Return (X, Y) of the center of cell containing provided text 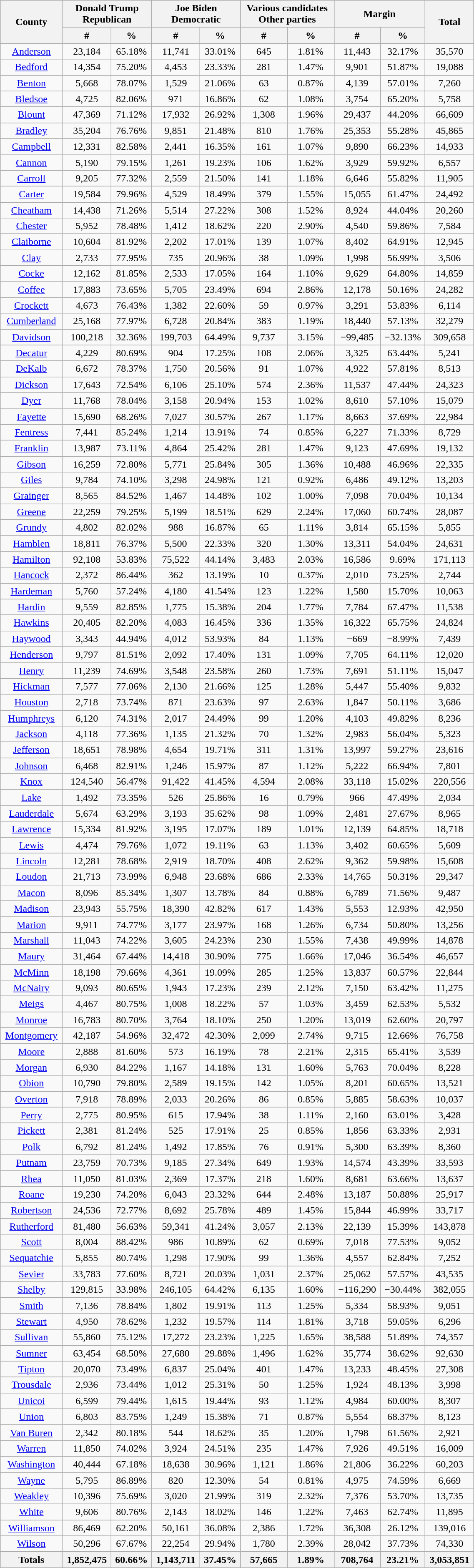
73.11% (132, 448)
2.21% (311, 1052)
27,308 (449, 1369)
80.69% (132, 353)
9,784 (87, 480)
0.79% (311, 798)
2,130 (176, 686)
13,637 (449, 1178)
60,203 (449, 1464)
68.26% (132, 416)
Putnam (32, 1163)
Bradley (32, 131)
79.15% (132, 162)
285 (264, 972)
50.16% (403, 289)
79.66% (132, 972)
77.06% (132, 686)
21.32% (220, 734)
80.70% (132, 1020)
23,759 (87, 1163)
5,500 (176, 544)
74.69% (132, 670)
146 (264, 1512)
15,608 (449, 861)
9,851 (176, 131)
83.75% (132, 1417)
77.53% (403, 1242)
2,017 (176, 718)
42,187 (87, 1036)
20.26% (220, 1099)
77.97% (132, 321)
3,459 (357, 1004)
1,143,711 (176, 1560)
1,308 (264, 115)
17,046 (357, 956)
1.10% (311, 274)
Unicoi (32, 1401)
32,279 (449, 321)
64.49% (220, 337)
3,020 (176, 1496)
17.25% (220, 353)
3,506 (449, 258)
311 (264, 750)
Clay (32, 258)
12,162 (87, 274)
33,717 (449, 1210)
1,924 (357, 1385)
Cumberland (32, 321)
Grundy (32, 528)
17.01% (220, 242)
33.01% (220, 51)
77.60% (132, 1274)
4,103 (357, 718)
41.45% (220, 782)
Meigs (32, 1004)
23.23% (220, 1337)
91 (264, 369)
55.28% (403, 131)
81.03% (132, 1178)
4,467 (87, 1004)
0.92% (311, 480)
1.03% (311, 1004)
54 (264, 1480)
525 (176, 1131)
55,860 (87, 1337)
8,201 (357, 1083)
48.45% (403, 1369)
4,802 (87, 528)
15,334 (87, 829)
7,926 (357, 1448)
267 (264, 416)
8,096 (87, 893)
5,952 (87, 226)
3,158 (176, 400)
19.23% (220, 162)
14,765 (357, 877)
16.86% (220, 99)
5,668 (87, 83)
Joe BidenDemocratic (196, 14)
0.91% (311, 1147)
18.22% (220, 1004)
Franklin (32, 448)
5,763 (357, 1067)
98 (264, 813)
56.04% (403, 734)
3,298 (176, 480)
63.66% (403, 1178)
62.84% (403, 1258)
22,844 (449, 972)
204 (264, 607)
Henry (32, 670)
22,259 (87, 512)
Cocke (32, 274)
1,775 (176, 607)
5,554 (357, 1417)
63.01% (403, 1115)
106 (264, 162)
77.36% (132, 734)
57,665 (264, 1560)
6,114 (449, 305)
73.49% (132, 1369)
1.73% (311, 670)
22.33% (220, 544)
10.89% (220, 1242)
58.63% (403, 1099)
775 (264, 956)
2,381 (87, 1131)
15.70% (403, 591)
35,570 (449, 51)
4,864 (176, 448)
871 (176, 702)
67.44% (132, 956)
3,998 (449, 1385)
64.42% (220, 1290)
66,609 (449, 115)
Tipton (32, 1369)
3,539 (449, 1052)
6,837 (176, 1369)
23.58% (220, 670)
2,010 (357, 575)
23.97% (220, 924)
25.10% (220, 385)
79.80% (132, 1083)
15,079 (449, 400)
9,832 (449, 686)
82.20% (132, 623)
23.68% (220, 877)
3,686 (449, 702)
14.18% (220, 1067)
320 (264, 544)
2,386 (264, 1528)
108 (264, 353)
Donald TrumpRepublican (107, 14)
Crockett (32, 305)
9,051 (449, 1306)
11,850 (87, 1448)
17.90% (220, 1258)
57 (264, 1004)
66.94% (403, 766)
18.70% (220, 861)
Sevier (32, 1274)
41.54% (220, 591)
65.15% (403, 528)
4,922 (357, 369)
11,905 (449, 178)
McNairy (32, 988)
17,060 (357, 512)
5,795 (87, 1480)
57.24% (132, 591)
1,135 (176, 734)
164 (264, 274)
21.99% (220, 1496)
50 (264, 1385)
Union (32, 1417)
21.06% (220, 83)
27.22% (220, 210)
7,027 (176, 416)
309,658 (449, 337)
97 (264, 702)
Macon (32, 893)
62.60% (403, 1020)
57.57% (403, 1274)
78.62% (132, 1321)
Knox (32, 782)
8,692 (176, 1210)
78.37% (132, 369)
8,228 (449, 1067)
24.51% (220, 1448)
4,012 (176, 639)
73.25% (403, 575)
11,043 (87, 940)
Van Buren (32, 1432)
3,402 (357, 845)
19.44% (220, 1401)
64.85% (403, 829)
93 (264, 1401)
63.33% (403, 1131)
62.74% (403, 1512)
142 (264, 1083)
362 (176, 575)
80.65% (132, 988)
1,615 (176, 1401)
2.86% (311, 289)
Pickett (32, 1131)
2.62% (311, 861)
74,330 (449, 1544)
23.21% (403, 1560)
13,837 (357, 972)
2.90% (311, 226)
5,334 (357, 1306)
139 (264, 242)
5,199 (176, 512)
25.31% (220, 1385)
129,815 (87, 1290)
62.53% (403, 1004)
16,259 (87, 464)
87 (264, 766)
0.97% (311, 305)
78.04% (132, 400)
4,540 (357, 226)
574 (264, 385)
Hamblen (32, 544)
8,123 (449, 1417)
16.19% (220, 1052)
35.62% (220, 813)
16.35% (220, 146)
708,764 (357, 1560)
32.17% (403, 51)
74.10% (132, 480)
71.12% (132, 115)
8,965 (449, 813)
139,016 (449, 1528)
22,254 (176, 1544)
24.98% (220, 480)
5,222 (357, 766)
8,236 (449, 718)
8,402 (357, 242)
645 (264, 51)
26.92% (220, 115)
5,705 (176, 289)
1,382 (176, 305)
7,438 (357, 940)
11,895 (449, 1512)
19,584 (87, 194)
18.10% (220, 1020)
3,193 (176, 813)
11,050 (87, 1178)
Madison (32, 909)
15.02% (403, 782)
12,331 (87, 146)
2,733 (87, 258)
65 (264, 528)
24,282 (449, 289)
29.94% (220, 1544)
Total (449, 22)
82.91% (132, 766)
Marion (32, 924)
5,190 (87, 162)
2,372 (87, 575)
74.22% (132, 940)
5,771 (176, 464)
1.17% (311, 416)
11,538 (449, 607)
3,605 (176, 940)
3,195 (176, 829)
19,088 (449, 67)
220,556 (449, 782)
1.66% (311, 956)
2,718 (87, 702)
0.37% (311, 575)
21.50% (220, 178)
92,108 (87, 559)
5,760 (87, 591)
141 (264, 178)
78.48% (132, 226)
8,004 (87, 1242)
121 (264, 480)
125 (264, 686)
73.44% (132, 1385)
35,774 (357, 1353)
64.80% (403, 274)
82.85% (132, 607)
2,202 (176, 242)
59.27% (403, 750)
199,703 (176, 337)
14,354 (87, 67)
57.01% (403, 83)
7,577 (87, 686)
Roane (32, 1194)
615 (176, 1115)
11,443 (357, 51)
1.01% (311, 829)
Fentress (32, 432)
17.91% (220, 1131)
3,718 (357, 1321)
Scott (32, 1242)
Carroll (32, 178)
82.02% (132, 528)
6,120 (87, 718)
1.45% (311, 1210)
57.13% (403, 321)
1.43% (311, 909)
73.99% (132, 877)
644 (264, 1194)
1,214 (176, 432)
40,444 (87, 1464)
14,418 (176, 956)
Henderson (32, 654)
36.22% (403, 1464)
60.57% (403, 972)
Lincoln (32, 861)
81,480 (87, 1226)
4,975 (357, 1480)
19,132 (449, 448)
77.95% (132, 258)
1,750 (176, 369)
47.49% (403, 798)
246,105 (176, 1290)
Greene (32, 512)
67.18% (132, 1464)
73.35% (132, 798)
3,177 (176, 924)
Dyer (32, 400)
16,009 (449, 1448)
2,033 (176, 1099)
11,537 (357, 385)
80.76% (132, 1512)
72.80% (132, 464)
1.02% (311, 400)
1,580 (357, 591)
45,865 (449, 131)
13,997 (357, 750)
6,646 (357, 178)
76 (264, 1147)
48.13% (403, 1385)
27.67% (403, 813)
12,139 (357, 829)
Gibson (32, 464)
16 (264, 798)
Hancock (32, 575)
18,638 (176, 1464)
4,474 (87, 845)
46,657 (449, 956)
19.11% (220, 845)
Smith (32, 1306)
15,690 (87, 416)
2.39% (311, 1544)
2,888 (87, 1052)
1,261 (176, 162)
18.49% (220, 194)
7,252 (449, 1258)
Houston (32, 702)
2.06% (311, 353)
Rutherford (32, 1226)
12.93% (403, 909)
78.07% (132, 83)
82.58% (132, 146)
35,204 (87, 131)
27,680 (176, 1353)
46.96% (403, 464)
Robertson (32, 1210)
53.93% (220, 639)
44.20% (403, 115)
1.26% (311, 924)
Maury (32, 956)
4,083 (176, 623)
Hamilton (32, 559)
1,031 (264, 1274)
56.63% (132, 1226)
6,486 (357, 480)
38.62% (403, 1353)
5,447 (357, 686)
Decatur (32, 353)
4,118 (87, 734)
74 (264, 432)
18,651 (87, 750)
61.47% (403, 194)
80.95% (132, 1115)
Monroe (32, 1020)
21,713 (87, 877)
319 (264, 1496)
55.75% (132, 909)
81.51% (132, 654)
41.24% (220, 1226)
18.02% (220, 1512)
Warren (32, 1448)
9,205 (87, 178)
904 (176, 353)
56.99% (403, 258)
49.82% (403, 718)
4,950 (87, 1321)
3,325 (357, 353)
−32.13% (403, 337)
3,291 (357, 305)
13,233 (357, 1369)
18,390 (176, 909)
382,055 (449, 1290)
Perry (32, 1115)
171,113 (449, 559)
735 (176, 258)
379 (264, 194)
6,792 (87, 1147)
25,062 (357, 1274)
17,883 (87, 289)
86.44% (132, 575)
2.48% (311, 1194)
Morgan (32, 1067)
49.12% (403, 480)
Dickson (32, 385)
35 (264, 1432)
12,945 (449, 242)
20,260 (449, 210)
10 (264, 575)
6,296 (449, 1321)
91,422 (176, 782)
13.91% (220, 432)
38,588 (357, 1337)
383 (264, 321)
5,241 (449, 353)
7,705 (357, 654)
78.84% (132, 1306)
57.81% (403, 369)
5,300 (357, 1147)
14,933 (449, 146)
4,673 (87, 305)
88.42% (132, 1242)
Sumner (32, 1353)
2,160 (357, 1115)
6,930 (87, 1067)
2,092 (176, 654)
11,768 (87, 400)
9,052 (449, 1242)
1.76% (311, 131)
2.33% (311, 877)
2,342 (87, 1432)
59.98% (403, 861)
1.86% (311, 1464)
Polk (32, 1147)
19.71% (220, 750)
7,801 (449, 766)
30.57% (220, 416)
1,847 (357, 702)
50,296 (87, 1544)
25,353 (357, 131)
8,681 (357, 1178)
2.36% (311, 385)
24.49% (220, 718)
Weakley (32, 1496)
694 (264, 289)
820 (176, 1480)
6,669 (449, 1480)
43.39% (403, 1163)
−99,485 (357, 337)
1,467 (176, 496)
7,691 (357, 670)
43,535 (449, 1274)
19,230 (87, 1194)
1,298 (176, 1258)
60.00% (403, 1401)
17.07% (220, 829)
2,559 (176, 178)
2.03% (311, 559)
Lauderdale (32, 813)
77.32% (132, 178)
73.65% (132, 289)
13.19% (220, 575)
Williamson (32, 1528)
9,715 (357, 1036)
15,047 (449, 670)
1,072 (176, 845)
8,565 (87, 496)
124,540 (87, 782)
65.20% (403, 99)
2,775 (87, 1115)
17,932 (176, 115)
County (32, 22)
13,187 (357, 1194)
25 (264, 1131)
Coffee (32, 289)
20.56% (220, 369)
80.74% (132, 1258)
17,272 (176, 1337)
71.26% (132, 210)
32,472 (176, 1036)
24,492 (449, 194)
7,784 (357, 607)
78.68% (132, 861)
27.34% (220, 1163)
60.66% (132, 1560)
573 (176, 1052)
7,150 (357, 988)
25.86% (220, 798)
36.54% (403, 956)
Shelby (32, 1290)
6,734 (357, 924)
−8.99% (403, 639)
28,087 (449, 512)
DeKalb (32, 369)
Johnson (32, 766)
20,405 (87, 623)
Totals (32, 1560)
6,468 (87, 766)
Davidson (32, 337)
Rhea (32, 1178)
92,630 (449, 1353)
24,536 (87, 1210)
6,227 (357, 432)
4,654 (176, 750)
2,931 (449, 1131)
84.22% (132, 1067)
9,737 (264, 337)
60.74% (403, 512)
8,721 (176, 1274)
988 (176, 528)
63,454 (87, 1353)
1.96% (311, 115)
−669 (357, 639)
71.56% (403, 893)
2,369 (176, 1178)
1.05% (311, 1083)
1.31% (311, 750)
51.89% (403, 1337)
10,134 (449, 496)
4,139 (357, 83)
Giles (32, 480)
4,725 (87, 99)
71 (264, 1417)
617 (264, 909)
85.34% (132, 893)
68.50% (132, 1353)
58.93% (403, 1306)
59.86% (403, 226)
63.29% (132, 813)
78.89% (132, 1099)
12,020 (449, 654)
1,998 (357, 258)
5,885 (357, 1099)
629 (264, 512)
11,275 (449, 988)
42.82% (220, 909)
78.98% (132, 750)
2,481 (357, 813)
13,521 (449, 1083)
2,936 (87, 1385)
239 (264, 988)
1.19% (311, 321)
113 (264, 1306)
79.96% (132, 194)
9,487 (449, 893)
86,469 (87, 1528)
50.31% (403, 877)
25.78% (220, 1210)
75.69% (132, 1496)
McMinn (32, 972)
100,218 (87, 337)
Jefferson (32, 750)
102 (264, 496)
50.80% (403, 924)
63.42% (403, 988)
53.70% (403, 1496)
44.94% (132, 639)
18,198 (87, 972)
82.06% (132, 99)
Loudon (32, 877)
73.74% (132, 702)
20.03% (220, 1274)
79.25% (132, 512)
42,950 (449, 909)
24,323 (449, 385)
971 (176, 99)
Lawrence (32, 829)
16,322 (357, 623)
Humphreys (32, 718)
114 (264, 1321)
6,599 (87, 1401)
143,878 (449, 1226)
8,729 (449, 432)
76.37% (132, 544)
22,139 (357, 1226)
Washington (32, 1464)
5,553 (357, 909)
Hardin (32, 607)
2,034 (449, 798)
75,522 (176, 559)
49.51% (403, 1448)
Marshall (32, 940)
64.91% (403, 242)
75.12% (132, 1337)
11,741 (176, 51)
50,161 (176, 1528)
3,814 (357, 528)
6,672 (87, 369)
18.51% (220, 512)
86.89% (132, 1480)
37.69% (403, 416)
2.74% (311, 1036)
1.08% (311, 99)
25.42% (220, 448)
3,053,851 (449, 1560)
23.49% (220, 289)
65.75% (403, 623)
0.88% (311, 893)
230 (264, 940)
Bledsoe (32, 99)
21,806 (357, 1464)
7,376 (357, 1496)
Chester (32, 226)
966 (357, 798)
250 (264, 1020)
18,811 (87, 544)
63.39% (403, 1147)
85.24% (132, 432)
5,758 (449, 99)
1,012 (176, 1385)
15,055 (357, 194)
Various candidatesOther parties (287, 14)
25.84% (220, 464)
50.11% (403, 702)
5,323 (449, 734)
26.12% (403, 1528)
12,281 (87, 861)
Lake (32, 798)
17,643 (87, 385)
22,335 (449, 464)
Jackson (32, 734)
37.45% (220, 1560)
20.94% (220, 400)
50.88% (403, 1194)
36,308 (357, 1528)
12,178 (357, 289)
78 (264, 1052)
21.66% (220, 686)
Haywood (32, 639)
218 (264, 1178)
401 (264, 1369)
Stewart (32, 1321)
24,631 (449, 544)
Wayne (32, 1480)
66.23% (403, 146)
9,629 (357, 274)
2,589 (176, 1083)
14,859 (449, 274)
1.72% (311, 1528)
44.04% (403, 210)
Trousdale (32, 1385)
20.84% (220, 321)
3,924 (176, 1448)
10,396 (87, 1496)
3,548 (176, 670)
235 (264, 1448)
Cheatham (32, 210)
9.69% (403, 559)
5,514 (176, 210)
18,718 (449, 829)
2,919 (176, 861)
6,043 (176, 1194)
8,610 (357, 400)
1,225 (264, 1337)
3,764 (176, 1020)
Grainger (32, 496)
5,532 (449, 1004)
2,744 (449, 575)
1,167 (176, 1067)
−30.44% (403, 1290)
63.44% (403, 353)
76,758 (449, 1036)
4,557 (357, 1258)
29.88% (220, 1353)
23.63% (220, 702)
7,584 (449, 226)
62.20% (132, 1528)
2.24% (311, 512)
9,559 (87, 607)
15,844 (357, 1210)
23.33% (220, 67)
1.30% (311, 544)
2.12% (311, 988)
7,463 (357, 1512)
47.44% (403, 385)
12.30% (220, 1480)
Benton (32, 83)
80.75% (132, 1004)
Fayette (32, 416)
Blount (32, 115)
13,256 (449, 924)
7,098 (357, 496)
1,121 (264, 1464)
32.36% (132, 337)
9,123 (357, 448)
28,042 (357, 1544)
30.96% (220, 1464)
57.10% (403, 400)
65.18% (132, 51)
308 (264, 210)
123 (264, 591)
6,728 (176, 321)
74.20% (132, 1194)
33,783 (87, 1274)
61.56% (403, 1432)
1,780 (264, 1544)
13,203 (449, 480)
1,246 (176, 766)
1.52% (311, 210)
336 (264, 623)
Carter (32, 194)
24,824 (449, 623)
2,921 (449, 1432)
1,307 (176, 893)
2.37% (311, 1274)
17.37% (220, 1178)
10,604 (87, 242)
686 (264, 877)
56.47% (132, 782)
17.05% (220, 274)
986 (176, 1242)
64.11% (403, 654)
Cannon (32, 162)
1.28% (311, 686)
1,008 (176, 1004)
Wilson (32, 1544)
Claiborne (32, 242)
70.73% (132, 1163)
84.52% (132, 496)
1,802 (176, 1306)
Sequatchie (32, 1258)
17.40% (220, 654)
260 (264, 670)
33.98% (132, 1290)
13.78% (220, 893)
76.43% (132, 305)
74.77% (132, 924)
9,362 (357, 861)
74,357 (449, 1337)
70 (264, 734)
20,070 (87, 1369)
59.92% (403, 162)
71.33% (403, 432)
9,901 (357, 67)
Anderson (32, 51)
55.40% (403, 686)
29,437 (357, 115)
4,361 (176, 972)
33,593 (449, 1163)
21.48% (220, 131)
3,929 (357, 162)
14,438 (87, 210)
1,852,475 (87, 1560)
10,063 (449, 591)
0.81% (311, 1480)
1.00% (311, 496)
−116,290 (357, 1290)
13,311 (357, 544)
59.05% (403, 1321)
10,488 (357, 464)
14.48% (220, 496)
2.08% (311, 782)
2.32% (311, 1496)
36.08% (220, 1528)
2,143 (176, 1512)
153 (264, 400)
7,260 (449, 83)
8,663 (357, 416)
2,983 (357, 734)
0.69% (311, 1242)
4,594 (264, 782)
Moore (32, 1052)
24.23% (220, 940)
1,232 (176, 1321)
54.96% (132, 1036)
72.54% (132, 385)
6,948 (176, 877)
44.14% (220, 559)
649 (264, 1163)
3,343 (87, 639)
25.04% (220, 1369)
Lewis (32, 845)
Montgomery (32, 1036)
59,341 (176, 1226)
1.32% (311, 734)
161 (264, 146)
29,347 (449, 877)
Hickman (32, 686)
489 (264, 1210)
67.67% (132, 1544)
10,037 (449, 1099)
7,918 (87, 1099)
47,369 (87, 115)
17.85% (220, 1147)
14,574 (357, 1163)
55.82% (403, 178)
19.57% (220, 1321)
189 (264, 829)
49.99% (403, 940)
1,529 (176, 83)
14,878 (449, 940)
9,185 (176, 1163)
23,943 (87, 909)
3,428 (449, 1115)
5,674 (87, 813)
2,533 (176, 274)
2,315 (357, 1052)
67.47% (403, 607)
544 (176, 1432)
3.15% (311, 337)
8,360 (449, 1147)
White (32, 1512)
20,797 (449, 1020)
9,606 (87, 1512)
37.73% (403, 1544)
4,529 (176, 194)
19.09% (220, 972)
11,239 (87, 670)
168 (264, 924)
80.18% (132, 1432)
6,803 (87, 1417)
16,586 (357, 559)
51.87% (403, 67)
7,441 (87, 432)
16.87% (220, 528)
79.76% (132, 845)
74.31% (132, 718)
1.65% (311, 1337)
3,754 (357, 99)
Obion (32, 1083)
Hardeman (32, 591)
19.15% (220, 1083)
Bedford (32, 67)
Campbell (32, 146)
Overton (32, 1099)
68.37% (403, 1417)
3,057 (264, 1226)
16,783 (87, 1020)
6,789 (357, 893)
1.89% (311, 1560)
42.30% (220, 1036)
1,943 (176, 988)
79.44% (132, 1401)
8,924 (357, 210)
220 (264, 226)
2,099 (264, 1036)
1,856 (357, 1131)
23.32% (220, 1194)
6,135 (264, 1290)
8,513 (449, 369)
47.69% (403, 448)
23,616 (449, 750)
54.04% (403, 544)
15.97% (220, 766)
33,118 (357, 782)
7,018 (357, 1242)
1,412 (176, 226)
23,184 (87, 51)
31,464 (87, 956)
5,609 (449, 845)
51.11% (403, 670)
1.93% (311, 1163)
1,249 (176, 1417)
9,797 (87, 654)
1.35% (311, 623)
17.94% (220, 1115)
1,496 (264, 1353)
59 (264, 305)
15.39% (403, 1226)
526 (176, 798)
25,168 (87, 321)
8,307 (449, 1401)
Margin (379, 14)
9,890 (357, 146)
10,790 (87, 1083)
6,557 (449, 162)
Hawkins (32, 623)
1,798 (357, 1432)
4,229 (87, 353)
13,735 (449, 1496)
16.45% (220, 623)
4,984 (357, 1401)
9,093 (87, 988)
408 (264, 861)
1.18% (311, 178)
305 (264, 464)
4,180 (176, 591)
17.23% (220, 988)
75.20% (132, 67)
2,441 (176, 146)
65.41% (403, 1052)
81.85% (132, 274)
19.91% (220, 1306)
22.60% (220, 305)
18,440 (357, 321)
4,453 (176, 67)
86 (264, 1099)
13,019 (357, 1020)
13,987 (87, 448)
2.63% (311, 702)
Sullivan (32, 1337)
76.76% (132, 131)
9,911 (87, 924)
7,136 (87, 1306)
6,106 (176, 385)
3,483 (264, 559)
22,984 (449, 416)
20.96% (220, 258)
74.59% (403, 1480)
81.60% (132, 1052)
74.02% (132, 1448)
2.13% (311, 1226)
25,917 (449, 1194)
1.77% (311, 607)
72.77% (132, 1210)
12.66% (403, 1036)
810 (264, 131)
7,439 (449, 639)
46.99% (403, 1210)
30.90% (220, 956)
